Scan for the cell matching the given text and deliver its [x, y] coordinate at center. 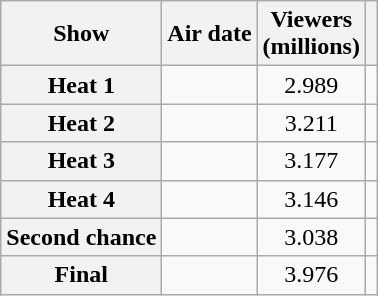
Show [82, 34]
Second chance [82, 237]
Heat 4 [82, 199]
Heat 1 [82, 85]
3.211 [311, 123]
Final [82, 275]
Viewers(millions) [311, 34]
2.989 [311, 85]
Heat 3 [82, 161]
3.976 [311, 275]
3.146 [311, 199]
Heat 2 [82, 123]
3.177 [311, 161]
Air date [210, 34]
3.038 [311, 237]
